Return the (X, Y) coordinate for the center point of the cell that contains the specified text.  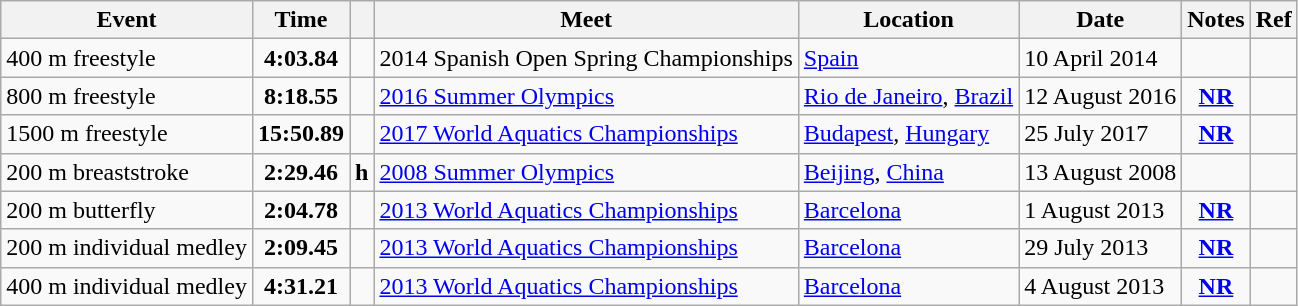
Event (127, 20)
10 April 2014 (1100, 58)
2017 World Aquatics Championships (586, 134)
h (362, 172)
Rio de Janeiro, Brazil (908, 96)
4:03.84 (300, 58)
4:31.21 (300, 286)
Time (300, 20)
Location (908, 20)
Beijing, China (908, 172)
15:50.89 (300, 134)
200 m butterfly (127, 210)
2008 Summer Olympics (586, 172)
12 August 2016 (1100, 96)
13 August 2008 (1100, 172)
Spain (908, 58)
2:29.46 (300, 172)
200 m individual medley (127, 248)
Budapest, Hungary (908, 134)
1500 m freestyle (127, 134)
2016 Summer Olympics (586, 96)
1 August 2013 (1100, 210)
400 m freestyle (127, 58)
Date (1100, 20)
2:09.45 (300, 248)
4 August 2013 (1100, 286)
Notes (1216, 20)
2014 Spanish Open Spring Championships (586, 58)
200 m breaststroke (127, 172)
Meet (586, 20)
2:04.78 (300, 210)
Ref (1274, 20)
8:18.55 (300, 96)
29 July 2013 (1100, 248)
800 m freestyle (127, 96)
25 July 2017 (1100, 134)
400 m individual medley (127, 286)
